Find where the given text appears and provide that cell's center as (X, Y) coordinate. 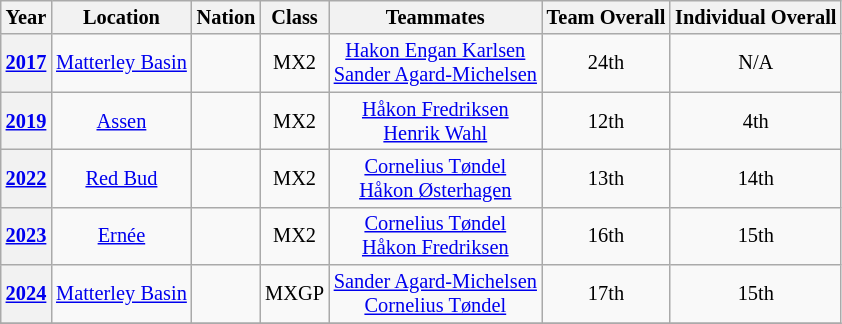
17th (606, 294)
Hakon Engan KarlsenSander Agard-Michelsen (436, 63)
12th (606, 121)
2017 (26, 63)
Håkon FredriksenHenrik Wahl (436, 121)
Ernée (121, 236)
Sander Agard-MichelsenCornelius Tøndel (436, 294)
Teammates (436, 17)
Individual Overall (756, 17)
Location (121, 17)
13th (606, 178)
MXGP (294, 294)
2024 (26, 294)
2019 (26, 121)
24th (606, 63)
2022 (26, 178)
4th (756, 121)
14th (756, 178)
16th (606, 236)
Cornelius TøndelHåkon Østerhagen (436, 178)
Nation (226, 17)
Year (26, 17)
Red Bud (121, 178)
Cornelius TøndelHåkon Fredriksen (436, 236)
Assen (121, 121)
2023 (26, 236)
Class (294, 17)
N/A (756, 63)
Team Overall (606, 17)
